From the cell containing the given text, extract its center point as [X, Y] coordinate. 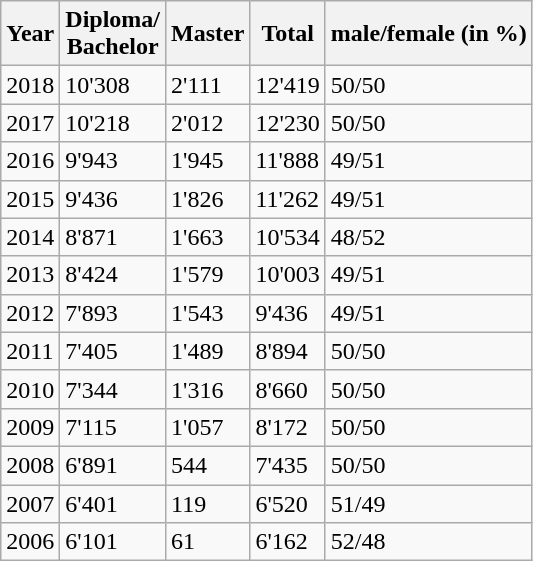
10'218 [113, 123]
male/female (in %) [428, 34]
1'316 [208, 389]
2007 [30, 503]
1'579 [208, 275]
61 [208, 542]
2009 [30, 427]
8'172 [288, 427]
11'262 [288, 199]
6'891 [113, 465]
Year [30, 34]
9'943 [113, 161]
1'543 [208, 313]
6'162 [288, 542]
7'893 [113, 313]
7'115 [113, 427]
8'660 [288, 389]
119 [208, 503]
48/52 [428, 237]
2'012 [208, 123]
Diploma/Bachelor [113, 34]
6'101 [113, 542]
6'520 [288, 503]
7'344 [113, 389]
1'663 [208, 237]
2011 [30, 351]
52/48 [428, 542]
1'057 [208, 427]
8'871 [113, 237]
12'419 [288, 85]
10'003 [288, 275]
10'308 [113, 85]
7'435 [288, 465]
2016 [30, 161]
Total [288, 34]
1'489 [208, 351]
2012 [30, 313]
11'888 [288, 161]
2'111 [208, 85]
2015 [30, 199]
2014 [30, 237]
1'826 [208, 199]
2013 [30, 275]
51/49 [428, 503]
8'894 [288, 351]
6'401 [113, 503]
2010 [30, 389]
7'405 [113, 351]
1'945 [208, 161]
12'230 [288, 123]
2006 [30, 542]
2008 [30, 465]
2017 [30, 123]
Master [208, 34]
8'424 [113, 275]
544 [208, 465]
10'534 [288, 237]
2018 [30, 85]
